Extract the [x, y] coordinate from the center of the cell holding the provided text.  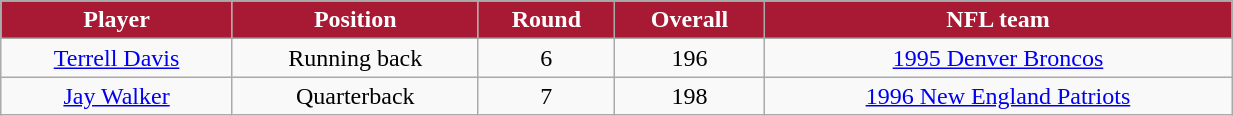
Player [117, 20]
Round [546, 20]
196 [690, 58]
Quarterback [355, 96]
NFL team [998, 20]
Jay Walker [117, 96]
198 [690, 96]
6 [546, 58]
1995 Denver Broncos [998, 58]
Position [355, 20]
Overall [690, 20]
Running back [355, 58]
1996 New England Patriots [998, 96]
Terrell Davis [117, 58]
7 [546, 96]
